For the text-containing cell, return its midpoint in (X, Y) coordinate format. 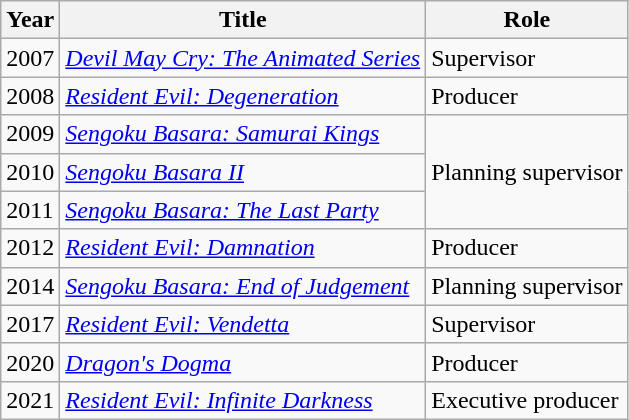
2008 (30, 96)
2017 (30, 324)
2020 (30, 362)
Role (527, 20)
2021 (30, 400)
Sengoku Basara: The Last Party (243, 210)
Resident Evil: Damnation (243, 248)
Resident Evil: Vendetta (243, 324)
Sengoku Basara II (243, 172)
Title (243, 20)
2014 (30, 286)
Resident Evil: Infinite Darkness (243, 400)
2012 (30, 248)
Executive producer (527, 400)
2007 (30, 58)
Devil May Cry: The Animated Series (243, 58)
Resident Evil: Degeneration (243, 96)
2009 (30, 134)
2010 (30, 172)
Dragon's Dogma (243, 362)
Year (30, 20)
2011 (30, 210)
Sengoku Basara: Samurai Kings (243, 134)
Sengoku Basara: End of Judgement (243, 286)
